Search for the cell housing the specified text and yield its (X, Y) center coordinate. 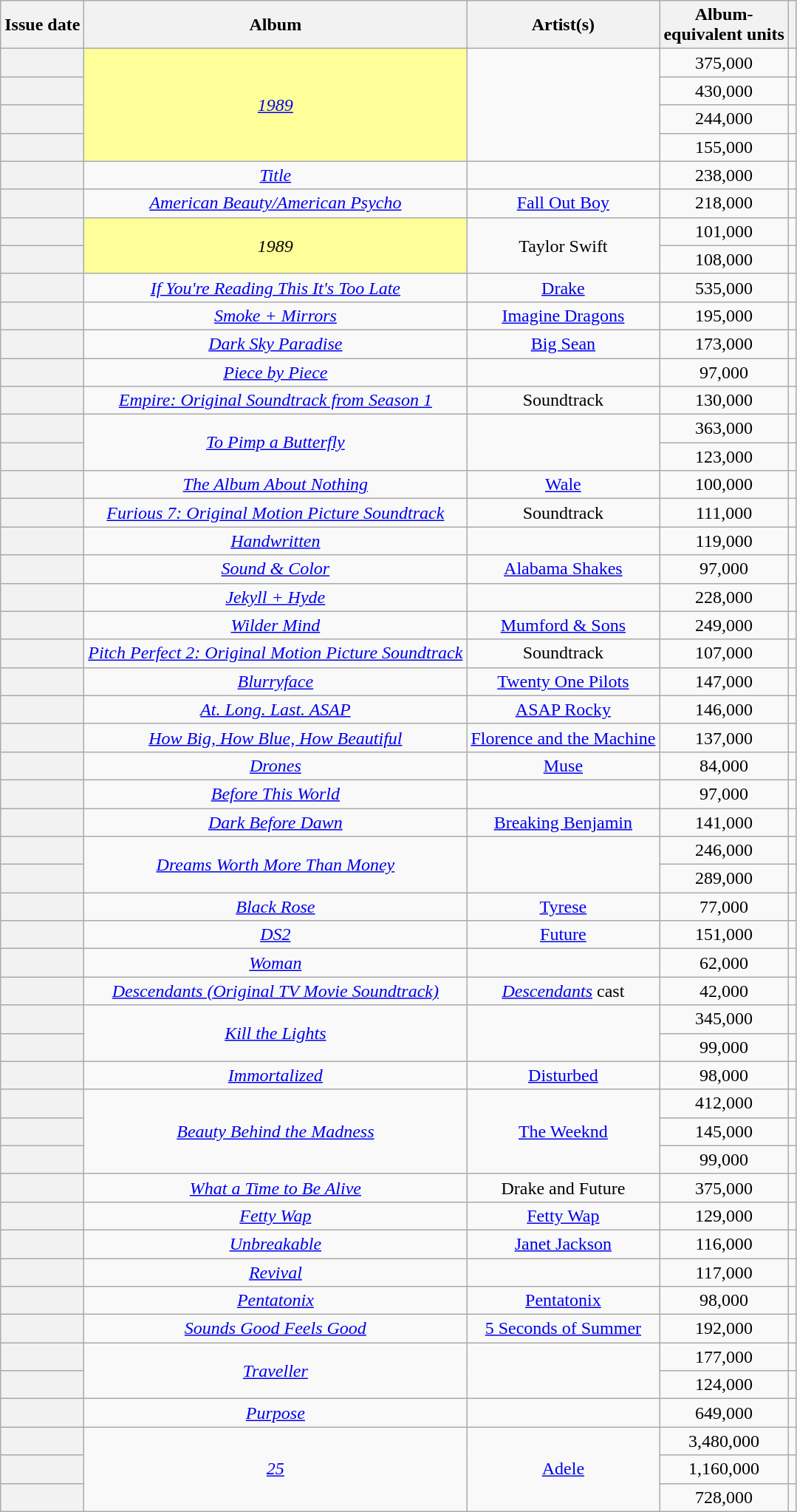
177,000 (724, 1357)
Dark Before Dawn (276, 823)
How Big, How Blue, How Beautiful (276, 738)
Purpose (276, 1413)
119,000 (724, 541)
151,000 (724, 935)
130,000 (724, 401)
84,000 (724, 766)
ASAP Rocky (563, 709)
Title (276, 175)
123,000 (724, 457)
111,000 (724, 513)
101,000 (724, 231)
Artist(s) (563, 25)
The Weeknd (563, 1131)
Handwritten (276, 541)
Fall Out Boy (563, 203)
Adele (563, 1469)
Smoke + Mirrors (276, 316)
147,000 (724, 681)
228,000 (724, 597)
192,000 (724, 1329)
Album-equivalent units (724, 25)
Unbreakable (276, 1244)
Drones (276, 766)
Janet Jackson (563, 1244)
The Album About Nothing (276, 485)
238,000 (724, 175)
Descendants cast (563, 991)
345,000 (724, 1019)
363,000 (724, 429)
Drake (563, 287)
American Beauty/American Psycho (276, 203)
25 (276, 1469)
Big Sean (563, 344)
5 Seconds of Summer (563, 1329)
Tyrese (563, 907)
Dark Sky Paradise (276, 344)
124,000 (724, 1385)
Disturbed (563, 1075)
Future (563, 935)
Pitch Perfect 2: Original Motion Picture Soundtrack (276, 653)
77,000 (724, 907)
117,000 (724, 1272)
Piece by Piece (276, 372)
Blurryface (276, 681)
At. Long. Last. ASAP (276, 709)
Furious 7: Original Motion Picture Soundtrack (276, 513)
107,000 (724, 653)
Dreams Worth More Than Money (276, 865)
430,000 (724, 91)
To Pimp a Butterfly (276, 443)
195,000 (724, 316)
Alabama Shakes (563, 569)
Sounds Good Feels Good (276, 1329)
116,000 (724, 1244)
DS2 (276, 935)
155,000 (724, 147)
Drake and Future (563, 1188)
173,000 (724, 344)
141,000 (724, 823)
100,000 (724, 485)
Taylor Swift (563, 245)
Descendants (Original TV Movie Soundtrack) (276, 991)
Mumford & Sons (563, 625)
Sound & Color (276, 569)
If You're Reading This It's Too Late (276, 287)
108,000 (724, 259)
Before This World (276, 794)
Wilder Mind (276, 625)
728,000 (724, 1497)
Kill the Lights (276, 1033)
137,000 (724, 738)
Muse (563, 766)
Issue date (43, 25)
Beauty Behind the Madness (276, 1131)
62,000 (724, 963)
Wale (563, 485)
535,000 (724, 287)
Breaking Benjamin (563, 823)
3,480,000 (724, 1441)
Black Rose (276, 907)
289,000 (724, 879)
What a Time to Be Alive (276, 1188)
244,000 (724, 119)
Imagine Dragons (563, 316)
146,000 (724, 709)
Woman (276, 963)
Florence and the Machine (563, 738)
Immortalized (276, 1075)
Jekyll + Hyde (276, 597)
Revival (276, 1272)
Album (276, 25)
42,000 (724, 991)
Empire: Original Soundtrack from Season 1 (276, 401)
145,000 (724, 1131)
218,000 (724, 203)
649,000 (724, 1413)
Traveller (276, 1371)
1,160,000 (724, 1469)
129,000 (724, 1216)
412,000 (724, 1103)
249,000 (724, 625)
Twenty One Pilots (563, 681)
246,000 (724, 851)
